From the cell containing the given text, extract its center point as (x, y) coordinate. 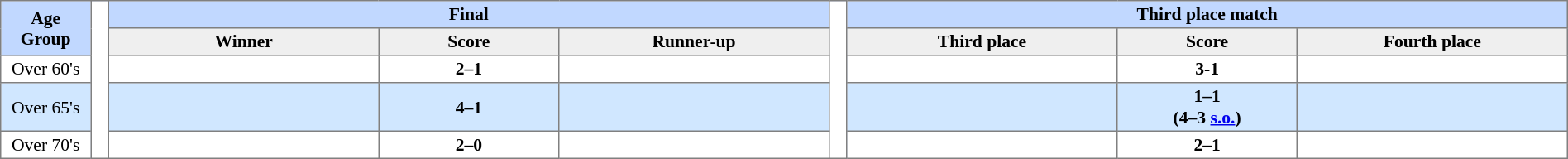
Third place match (1207, 15)
3-1 (1207, 70)
Third place (982, 41)
1–1(4–3 s.o.) (1207, 107)
Winner (243, 41)
Fourth place (1432, 41)
Over 60's (46, 70)
Over 70's (46, 144)
Final (468, 15)
Runner-up (695, 41)
Over 65's (46, 107)
Age Group (46, 28)
2–0 (469, 144)
4–1 (469, 107)
